Capture the cell that displays the provided text and extract its [x, y] central coordinate. 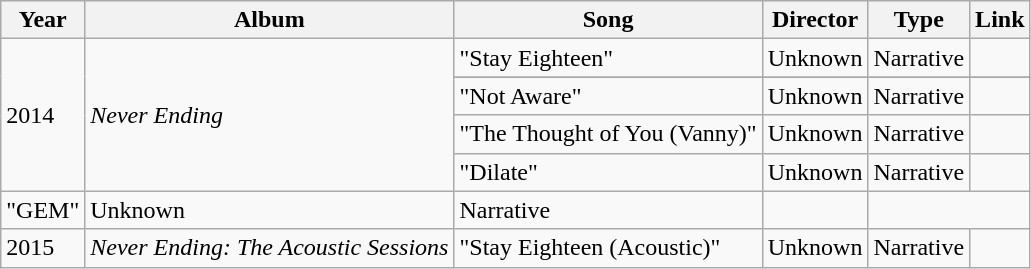
Year [43, 20]
2014 [43, 115]
Director [815, 20]
Song [608, 20]
"Stay Eighteen" [608, 58]
"Not Aware" [608, 96]
Never Ending [270, 115]
Never Ending: The Acoustic Sessions [270, 248]
Link [1000, 20]
2015 [43, 248]
Album [270, 20]
"Dilate" [608, 172]
"GEM" [43, 210]
Type [919, 20]
"Stay Eighteen (Acoustic)" [608, 248]
"The Thought of You (Vanny)" [608, 134]
